Detect which cell encompasses the target text, then output its [X, Y] center coordinate. 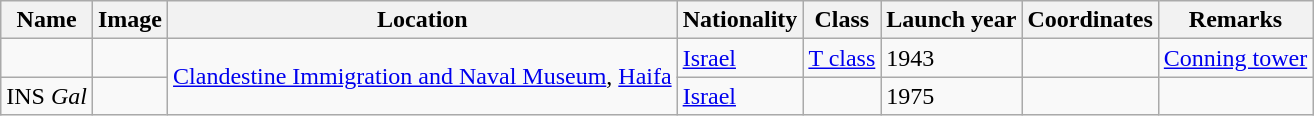
Location [423, 20]
1975 [952, 96]
Class [842, 20]
Remarks [1235, 20]
Nationality [740, 20]
T class [842, 58]
Name [47, 20]
Launch year [952, 20]
Conning tower [1235, 58]
1943 [952, 58]
Clandestine Immigration and Naval Museum, Haifa [423, 77]
INS Gal [47, 96]
Image [130, 20]
Coordinates [1090, 20]
